Identify which cell holds the provided text, then report its [X, Y] central coordinate. 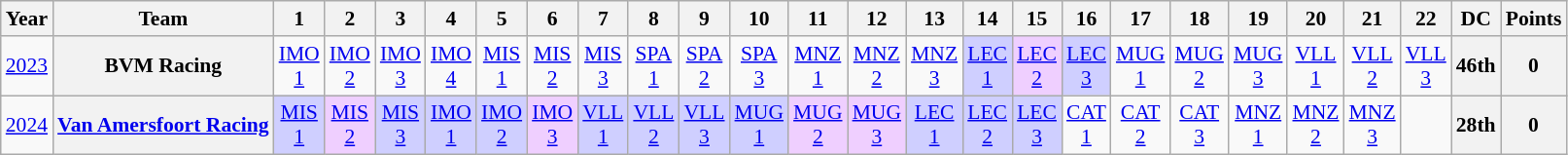
12 [877, 19]
11 [819, 19]
2024 [27, 125]
3 [401, 19]
SPA2 [704, 66]
9 [704, 19]
2023 [27, 66]
16 [1087, 19]
21 [1373, 19]
CAT3 [1200, 125]
5 [502, 19]
14 [988, 19]
18 [1200, 19]
8 [653, 19]
17 [1141, 19]
6 [552, 19]
SPA1 [653, 66]
15 [1036, 19]
SPA3 [760, 66]
28th [1476, 125]
CAT1 [1087, 125]
BVM Racing [163, 66]
10 [760, 19]
13 [934, 19]
19 [1258, 19]
Points [1534, 19]
IMO4 [451, 66]
22 [1426, 19]
CAT2 [1141, 125]
20 [1315, 19]
Van Amersfoort Racing [163, 125]
2 [350, 19]
Team [163, 19]
1 [299, 19]
DC [1476, 19]
7 [603, 19]
Year [27, 19]
4 [451, 19]
46th [1476, 66]
